From the cell containing the given text, extract its center point as (x, y) coordinate. 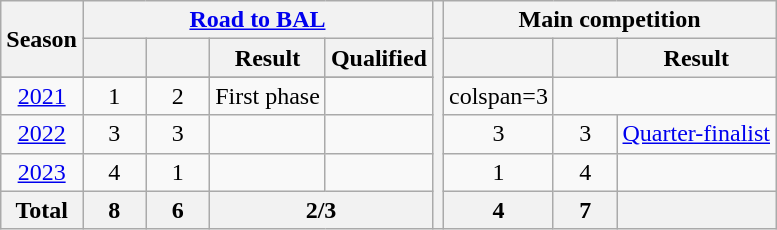
7 (585, 210)
8 (114, 210)
Road to BAL (257, 20)
2 (178, 96)
Total (42, 210)
Main competition (610, 20)
Qualified (378, 58)
First phase (268, 96)
2021 (42, 96)
2022 (42, 134)
6 (178, 210)
colspan=3 (499, 96)
Season (42, 39)
Quarter-finalist (696, 134)
2/3 (322, 210)
2023 (42, 172)
